Capture the cell that displays the provided text and extract its (X, Y) central coordinate. 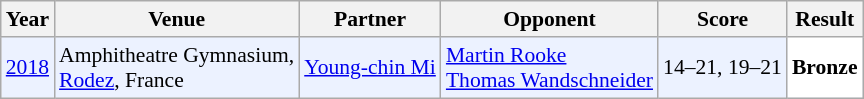
Partner (370, 19)
2018 (28, 68)
Result (825, 19)
Martin Rooke Thomas Wandschneider (550, 68)
Opponent (550, 19)
Bronze (825, 68)
Year (28, 19)
Score (722, 19)
Young-chin Mi (370, 68)
Amphitheatre Gymnasium,Rodez, France (176, 68)
14–21, 19–21 (722, 68)
Venue (176, 19)
